Detect which cell encompasses the target text, then output its [X, Y] center coordinate. 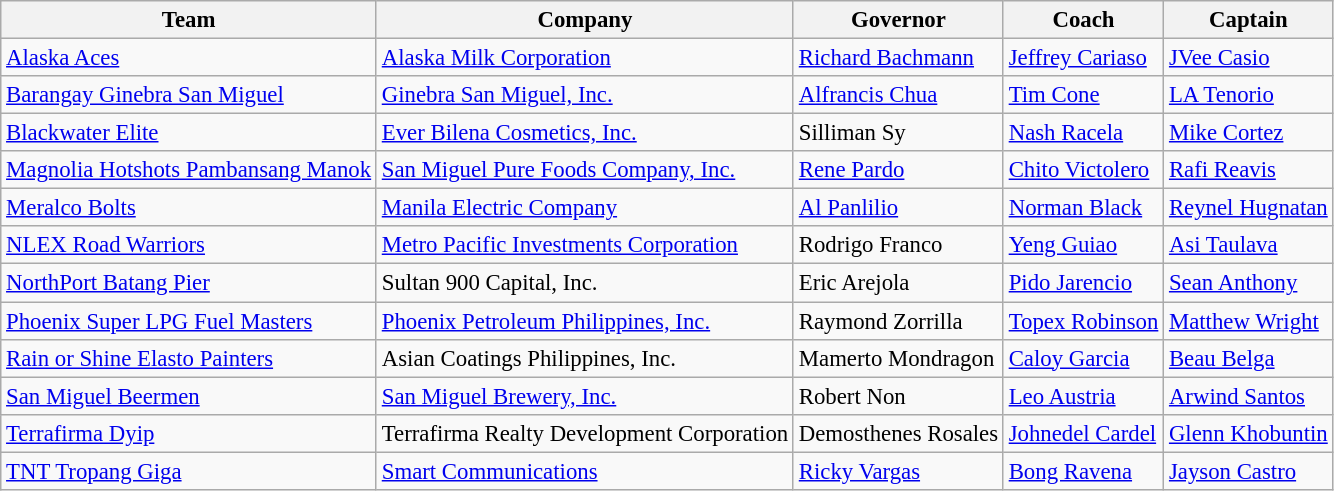
San Miguel Beermen [189, 396]
Jeffrey Cariaso [1083, 58]
Pido Jarencio [1083, 283]
Coach [1083, 20]
Rodrigo Franco [898, 245]
NorthPort Batang Pier [189, 283]
Blackwater Elite [189, 133]
Terrafirma Dyip [189, 433]
Matthew Wright [1248, 321]
Demosthenes Rosales [898, 433]
Glenn Khobuntin [1248, 433]
Magnolia Hotshots Pambansang Manok [189, 170]
Rafi Reavis [1248, 170]
Silliman Sy [898, 133]
Arwind Santos [1248, 396]
Yeng Guiao [1083, 245]
Governor [898, 20]
Ginebra San Miguel, Inc. [584, 95]
Barangay Ginebra San Miguel [189, 95]
Terrafirma Realty Development Corporation [584, 433]
Nash Racela [1083, 133]
Eric Arejola [898, 283]
Alaska Aces [189, 58]
JVee Casio [1248, 58]
Reynel Hugnatan [1248, 208]
Meralco Bolts [189, 208]
Team [189, 20]
San Miguel Pure Foods Company, Inc. [584, 170]
Beau Belga [1248, 358]
Tim Cone [1083, 95]
Phoenix Super LPG Fuel Masters [189, 321]
LA Tenorio [1248, 95]
Robert Non [898, 396]
Alfrancis Chua [898, 95]
Johnedel Cardel [1083, 433]
Company [584, 20]
Phoenix Petroleum Philippines, Inc. [584, 321]
Bong Ravena [1083, 471]
Alaska Milk Corporation [584, 58]
Smart Communications [584, 471]
Manila Electric Company [584, 208]
Raymond Zorrilla [898, 321]
TNT Tropang Giga [189, 471]
Norman Black [1083, 208]
Richard Bachmann [898, 58]
Captain [1248, 20]
Ever Bilena Cosmetics, Inc. [584, 133]
Mike Cortez [1248, 133]
Metro Pacific Investments Corporation [584, 245]
Chito Victolero [1083, 170]
Asian Coatings Philippines, Inc. [584, 358]
Leo Austria [1083, 396]
Rain or Shine Elasto Painters [189, 358]
Rene Pardo [898, 170]
Asi Taulava [1248, 245]
Jayson Castro [1248, 471]
Caloy Garcia [1083, 358]
San Miguel Brewery, Inc. [584, 396]
Topex Robinson [1083, 321]
Mamerto Mondragon [898, 358]
Ricky Vargas [898, 471]
Sean Anthony [1248, 283]
Al Panlilio [898, 208]
Sultan 900 Capital, Inc. [584, 283]
NLEX Road Warriors [189, 245]
